Output the [X, Y] coordinate of the center of the cell containing the given text.  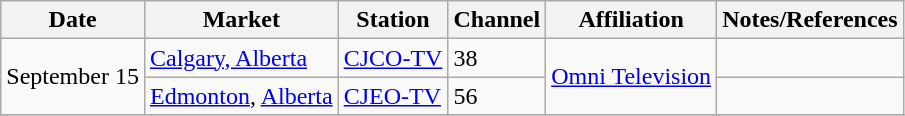
Date [73, 20]
CJEO-TV [393, 96]
Notes/References [810, 20]
Station [393, 20]
38 [497, 58]
Channel [497, 20]
Omni Television [632, 77]
Edmonton, Alberta [241, 96]
56 [497, 96]
Market [241, 20]
September 15 [73, 77]
Calgary, Alberta [241, 58]
CJCO-TV [393, 58]
Affiliation [632, 20]
